Search for the cell housing the specified text and yield its (x, y) center coordinate. 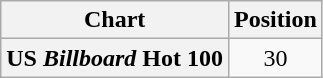
Chart (115, 20)
30 (276, 58)
Position (276, 20)
US Billboard Hot 100 (115, 58)
